Determine the (x, y) coordinate at the center of the cell enclosing the given text.  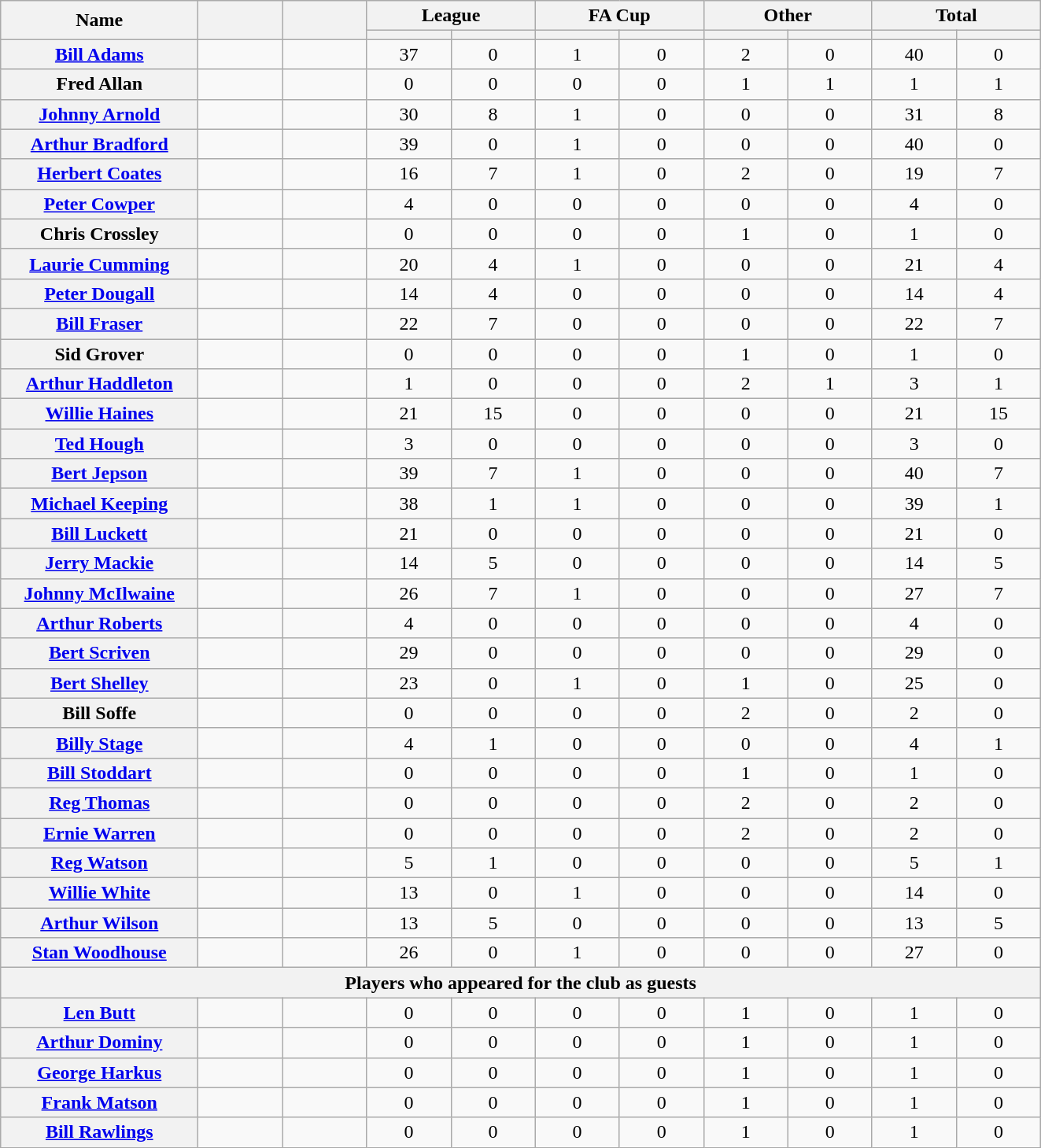
Ted Hough (99, 444)
Laurie Cumming (99, 264)
19 (914, 174)
Frank Matson (99, 1102)
Len Butt (99, 1013)
Michael Keeping (99, 504)
Bert Shelley (99, 683)
Sid Grover (99, 353)
20 (409, 264)
FA Cup (619, 16)
Willie White (99, 893)
George Harkus (99, 1072)
25 (914, 683)
Reg Thomas (99, 803)
Bill Rawlings (99, 1132)
Arthur Roberts (99, 623)
Arthur Haddleton (99, 384)
Arthur Dominy (99, 1043)
Peter Dougall (99, 293)
31 (914, 114)
Peter Cowper (99, 204)
Bill Luckett (99, 533)
Other (788, 16)
30 (409, 114)
League (451, 16)
Bill Stoddart (99, 773)
23 (409, 683)
Arthur Bradford (99, 144)
Name (99, 20)
Bert Scriven (99, 653)
Willie Haines (99, 414)
Fred Allan (99, 84)
Arthur Wilson (99, 923)
Herbert Coates (99, 174)
Ernie Warren (99, 833)
Chris Crossley (99, 234)
Bill Adams (99, 54)
Johnny McIlwaine (99, 593)
37 (409, 54)
Total (956, 16)
Bill Fraser (99, 323)
Jerry Mackie (99, 563)
Billy Stage (99, 743)
38 (409, 504)
Bert Jepson (99, 474)
Bill Soffe (99, 713)
Johnny Arnold (99, 114)
Players who appeared for the club as guests (521, 983)
Stan Woodhouse (99, 953)
Reg Watson (99, 863)
16 (409, 174)
